Return the (x, y) coordinate for the center point of the cell that contains the specified text.  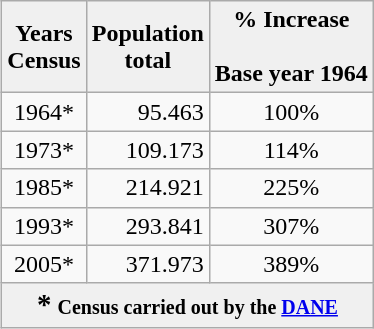
225% (291, 188)
109.173 (148, 150)
114% (291, 150)
389% (291, 264)
2005* (44, 264)
1964* (44, 112)
100% (291, 112)
* Census carried out by the DANE (188, 305)
% IncreaseBase year 1964 (291, 47)
1973* (44, 150)
Populationtotal (148, 47)
YearsCensus (44, 47)
1993* (44, 226)
1985* (44, 188)
293.841 (148, 226)
371.973 (148, 264)
95.463 (148, 112)
214.921 (148, 188)
307% (291, 226)
